Output the [x, y] coordinate of the center of the cell containing the given text.  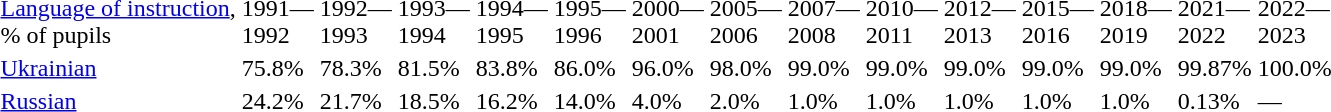
75.8% [278, 68]
96.0% [668, 68]
99.87% [1214, 68]
81.5% [434, 68]
86.0% [590, 68]
83.8% [512, 68]
78.3% [356, 68]
98.0% [746, 68]
